Scan for the cell matching the given text and deliver its (X, Y) coordinate at center. 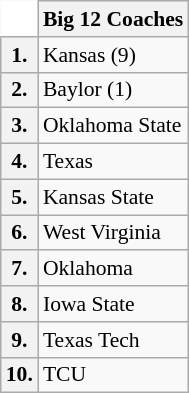
Oklahoma State (113, 126)
1. (20, 55)
Iowa State (113, 304)
7. (20, 269)
Big 12 Coaches (113, 19)
8. (20, 304)
Texas Tech (113, 340)
2. (20, 90)
West Virginia (113, 233)
10. (20, 375)
Oklahoma (113, 269)
9. (20, 340)
Kansas (9) (113, 55)
Texas (113, 162)
6. (20, 233)
Baylor (1) (113, 90)
TCU (113, 375)
3. (20, 126)
4. (20, 162)
5. (20, 197)
Kansas State (113, 197)
